Locate the cell with the specified text and output its (X, Y) center coordinate. 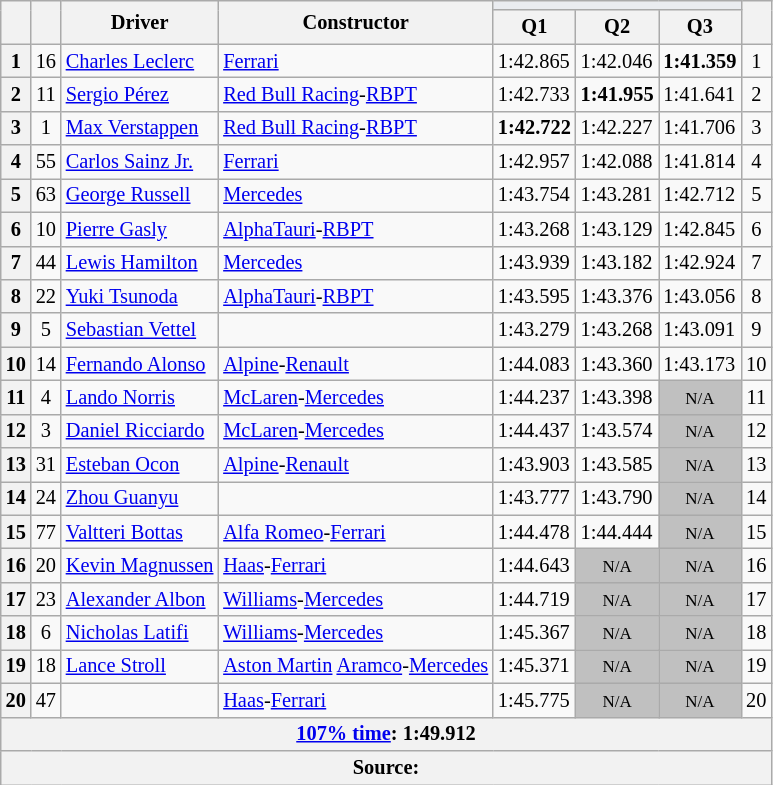
1:44.083 (534, 364)
Kevin Magnussen (140, 565)
55 (46, 162)
1:42.722 (534, 128)
Carlos Sainz Jr. (140, 162)
77 (46, 532)
1:43.360 (618, 364)
Source: (386, 767)
1:44.643 (534, 565)
1:42.733 (534, 94)
Daniel Ricciardo (140, 431)
Nicholas Latifi (140, 633)
Alfa Romeo-Ferrari (356, 532)
Lance Stroll (140, 666)
1:41.955 (618, 94)
107% time: 1:49.912 (386, 734)
1:42.845 (700, 229)
1:43.585 (618, 465)
Q3 (700, 27)
1:44.437 (534, 431)
1:42.957 (534, 162)
44 (46, 263)
23 (46, 599)
1:42.046 (618, 61)
1:43.091 (700, 330)
1:43.129 (618, 229)
Zhou Guanyu (140, 498)
Alexander Albon (140, 599)
Valtteri Bottas (140, 532)
47 (46, 700)
Driver (140, 22)
Pierre Gasly (140, 229)
1:41.814 (700, 162)
31 (46, 465)
1:44.444 (618, 532)
1:43.777 (534, 498)
1:42.227 (618, 128)
Aston Martin Aramco-Mercedes (356, 666)
1:45.371 (534, 666)
Lando Norris (140, 397)
1:41.641 (700, 94)
1:43.173 (700, 364)
1:45.775 (534, 700)
1:44.237 (534, 397)
Q2 (618, 27)
1:43.939 (534, 263)
1:44.478 (534, 532)
George Russell (140, 195)
1:43.574 (618, 431)
Max Verstappen (140, 128)
1:43.595 (534, 296)
63 (46, 195)
1:43.754 (534, 195)
1:43.903 (534, 465)
1:42.865 (534, 61)
1:42.712 (700, 195)
1:41.359 (700, 61)
22 (46, 296)
1:43.376 (618, 296)
1:43.279 (534, 330)
Esteban Ocon (140, 465)
Sergio Pérez (140, 94)
24 (46, 498)
1:42.924 (700, 263)
1:43.398 (618, 397)
Fernando Alonso (140, 364)
Constructor (356, 22)
Charles Leclerc (140, 61)
1:43.790 (618, 498)
1:44.719 (534, 599)
Yuki Tsunoda (140, 296)
1:43.056 (700, 296)
1:45.367 (534, 633)
1:43.281 (618, 195)
Sebastian Vettel (140, 330)
1:43.182 (618, 263)
Q1 (534, 27)
1:42.088 (618, 162)
Lewis Hamilton (140, 263)
1:41.706 (700, 128)
